Locate the cell with the specified text and output its (x, y) center coordinate. 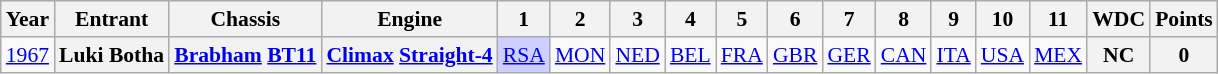
USA (1002, 55)
9 (953, 19)
Entrant (112, 19)
7 (848, 19)
MON (580, 55)
ITA (953, 55)
Luki Botha (112, 55)
GER (848, 55)
FRA (742, 55)
8 (904, 19)
Points (1184, 19)
WDC (1118, 19)
GBR (796, 55)
Engine (409, 19)
1967 (28, 55)
2 (580, 19)
NC (1118, 55)
MEX (1058, 55)
CAN (904, 55)
1 (524, 19)
Climax Straight-4 (409, 55)
RSA (524, 55)
6 (796, 19)
Chassis (245, 19)
Brabham BT11 (245, 55)
Year (28, 19)
NED (637, 55)
0 (1184, 55)
3 (637, 19)
5 (742, 19)
11 (1058, 19)
4 (690, 19)
10 (1002, 19)
BEL (690, 55)
